Return (X, Y) of the center of cell containing provided text 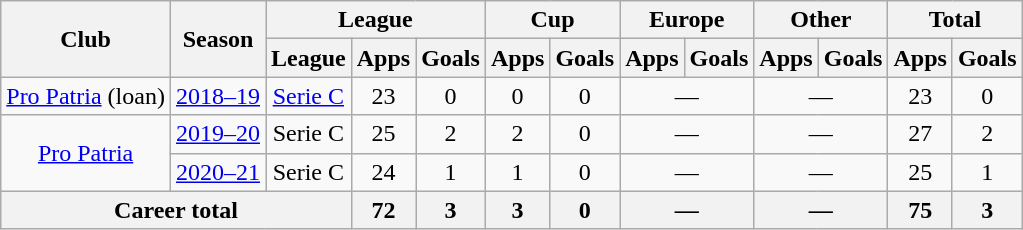
2020–21 (218, 172)
Total (955, 20)
Club (86, 39)
27 (920, 134)
Pro Patria (86, 153)
2019–20 (218, 134)
75 (920, 210)
Other (821, 20)
Europe (687, 20)
Pro Patria (loan) (86, 96)
24 (383, 172)
Career total (176, 210)
Cup (552, 20)
2018–19 (218, 96)
72 (383, 210)
Season (218, 39)
